For the text-containing cell, return its midpoint in [x, y] coordinate format. 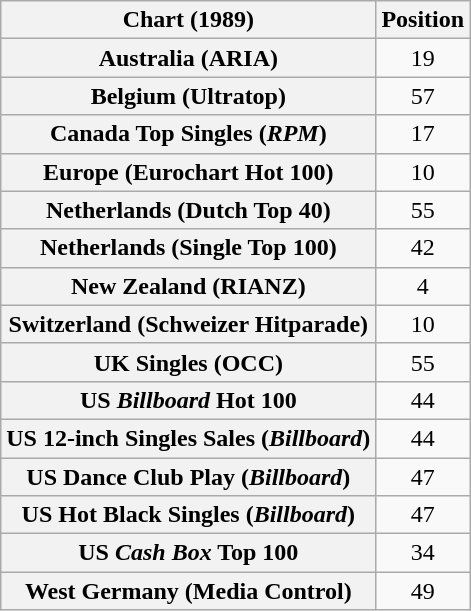
Canada Top Singles (RPM) [188, 134]
Switzerland (Schweizer Hitparade) [188, 324]
Netherlands (Dutch Top 40) [188, 210]
Australia (ARIA) [188, 58]
US Billboard Hot 100 [188, 400]
New Zealand (RIANZ) [188, 286]
US Cash Box Top 100 [188, 553]
US Hot Black Singles (Billboard) [188, 515]
4 [423, 286]
42 [423, 248]
19 [423, 58]
Position [423, 20]
34 [423, 553]
Europe (Eurochart Hot 100) [188, 172]
West Germany (Media Control) [188, 591]
17 [423, 134]
US Dance Club Play (Billboard) [188, 477]
Belgium (Ultratop) [188, 96]
Chart (1989) [188, 20]
UK Singles (OCC) [188, 362]
49 [423, 591]
57 [423, 96]
US 12-inch Singles Sales (Billboard) [188, 438]
Netherlands (Single Top 100) [188, 248]
